Extract the [x, y] coordinate from the center of the cell holding the provided text.  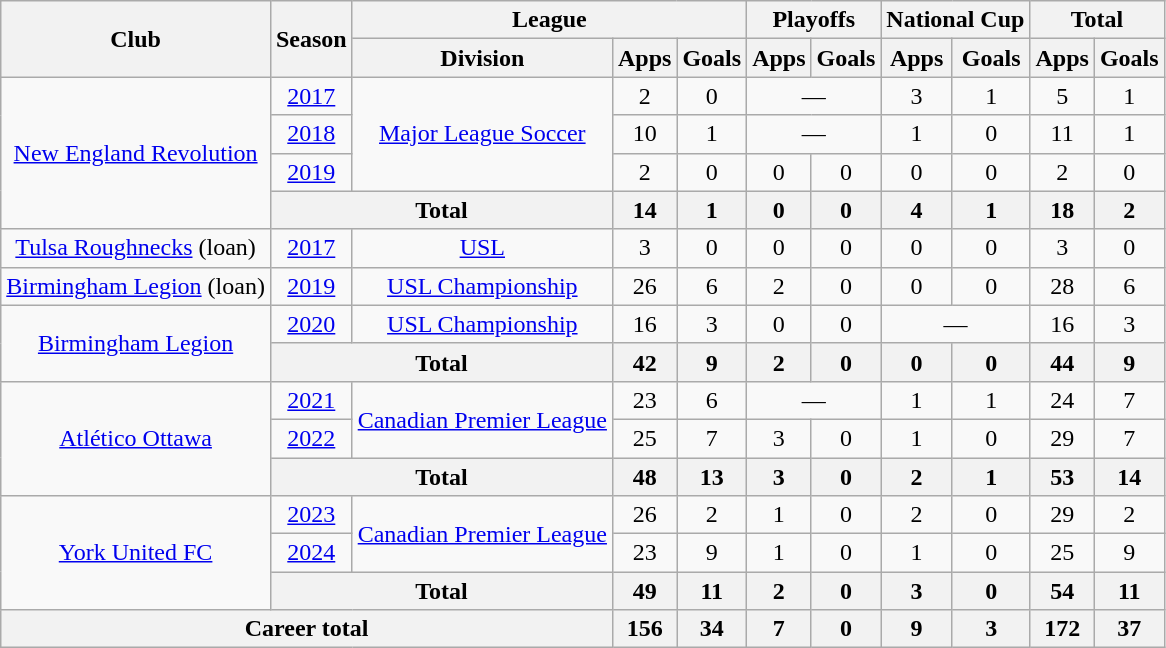
10 [644, 134]
USL [482, 248]
53 [1062, 477]
Atlético Ottawa [136, 438]
Career total [307, 629]
5 [1062, 96]
2021 [311, 400]
49 [644, 591]
24 [1062, 400]
42 [644, 362]
Season [311, 39]
13 [712, 477]
York United FC [136, 553]
48 [644, 477]
54 [1062, 591]
18 [1062, 210]
Birmingham Legion (loan) [136, 286]
League [549, 20]
2022 [311, 438]
37 [1129, 629]
Birmingham Legion [136, 343]
2020 [311, 324]
National Cup [956, 20]
New England Revolution [136, 153]
172 [1062, 629]
156 [644, 629]
44 [1062, 362]
Club [136, 39]
28 [1062, 286]
34 [712, 629]
2024 [311, 553]
Division [482, 58]
Playoffs [814, 20]
4 [917, 210]
Tulsa Roughnecks (loan) [136, 248]
2018 [311, 134]
2023 [311, 515]
Major League Soccer [482, 134]
